Scan for the cell matching the given text and deliver its [X, Y] coordinate at center. 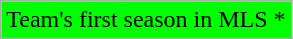
Team's first season in MLS * [146, 20]
